Detect which cell encompasses the target text, then output its (x, y) center coordinate. 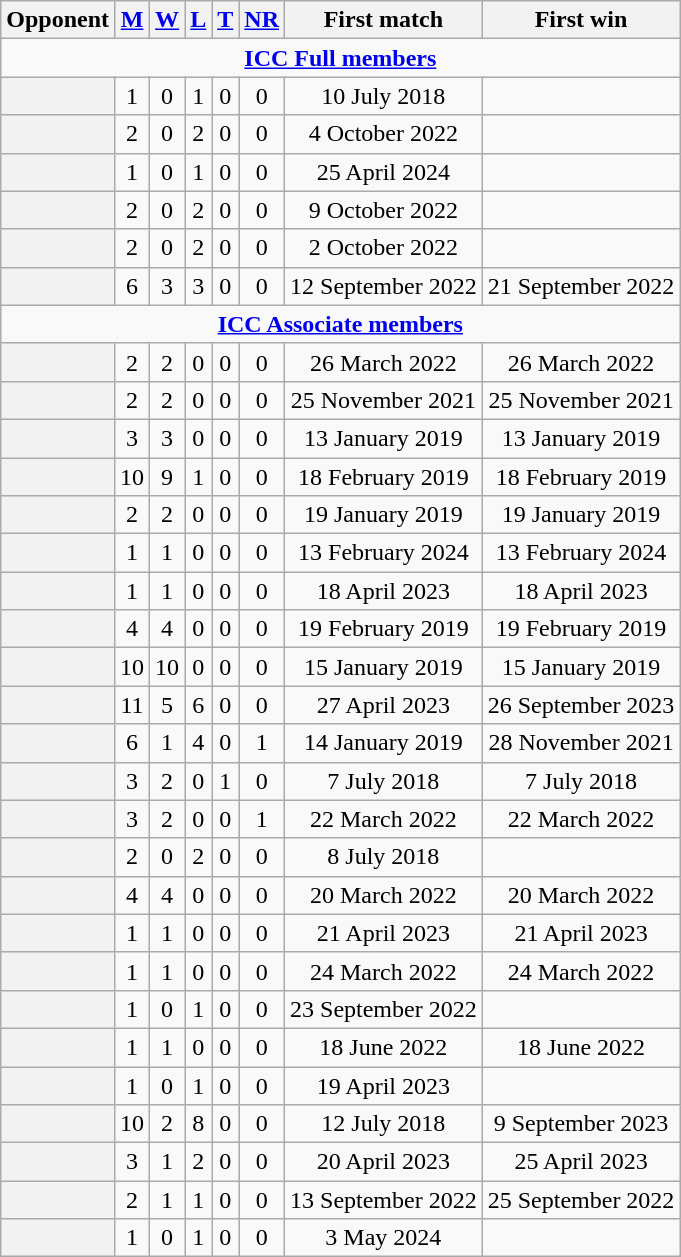
25 April 2023 (581, 1162)
ICC Associate members (340, 324)
W (168, 20)
11 (132, 705)
8 (198, 1124)
20 April 2023 (384, 1162)
First win (581, 20)
NR (262, 20)
28 November 2021 (581, 743)
8 July 2018 (384, 857)
4 October 2022 (384, 134)
Opponent (58, 20)
L (198, 20)
21 September 2022 (581, 286)
26 September 2023 (581, 705)
T (226, 20)
27 April 2023 (384, 705)
23 September 2022 (384, 1009)
14 January 2019 (384, 743)
9 (168, 477)
19 April 2023 (384, 1085)
25 April 2024 (384, 172)
12 July 2018 (384, 1124)
5 (168, 705)
10 July 2018 (384, 96)
9 October 2022 (384, 210)
3 May 2024 (384, 1238)
M (132, 20)
First match (384, 20)
2 October 2022 (384, 248)
12 September 2022 (384, 286)
9 September 2023 (581, 1124)
25 September 2022 (581, 1200)
ICC Full members (340, 58)
13 September 2022 (384, 1200)
